Pinpoint the cell where the given text exists, returning its [X, Y] midpoint coordinate. 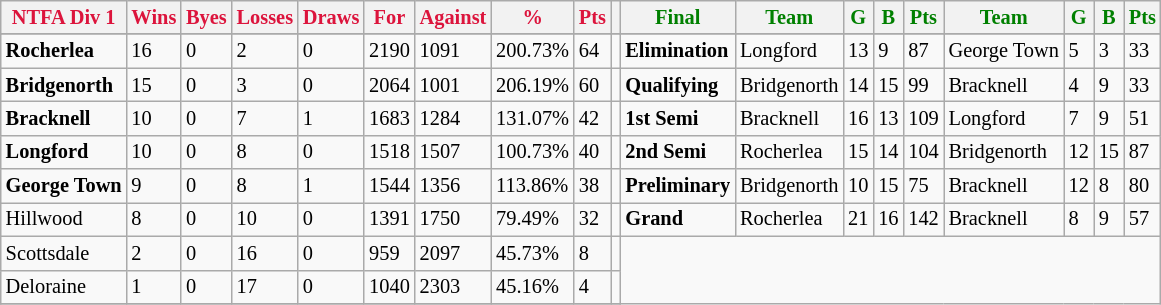
1040 [389, 287]
79.49% [532, 219]
Wins [154, 17]
1507 [454, 152]
21 [858, 219]
40 [592, 152]
1st Semi [678, 118]
57 [1142, 219]
959 [389, 253]
Grand [678, 219]
2190 [389, 51]
2097 [454, 253]
Draws [331, 17]
Elimination [678, 51]
1001 [454, 85]
51 [1142, 118]
17 [265, 287]
45.16% [532, 287]
Deloraine [64, 287]
206.19% [532, 85]
100.73% [532, 152]
113.86% [532, 186]
Qualifying [678, 85]
1091 [454, 51]
64 [592, 51]
38 [592, 186]
75 [923, 186]
2303 [454, 287]
1750 [454, 219]
2nd Semi [678, 152]
109 [923, 118]
42 [592, 118]
Byes [206, 17]
% [532, 17]
Scottsdale [64, 253]
1391 [389, 219]
1284 [454, 118]
131.07% [532, 118]
NTFA Div 1 [64, 17]
1544 [389, 186]
2064 [389, 85]
60 [592, 85]
99 [923, 85]
200.73% [532, 51]
1356 [454, 186]
For [389, 17]
5 [1079, 51]
45.73% [532, 253]
Against [454, 17]
104 [923, 152]
Final [678, 17]
80 [1142, 186]
32 [592, 219]
Preliminary [678, 186]
Hillwood [64, 219]
1518 [389, 152]
1683 [389, 118]
142 [923, 219]
Losses [265, 17]
